Capture the cell that displays the provided text and extract its (x, y) central coordinate. 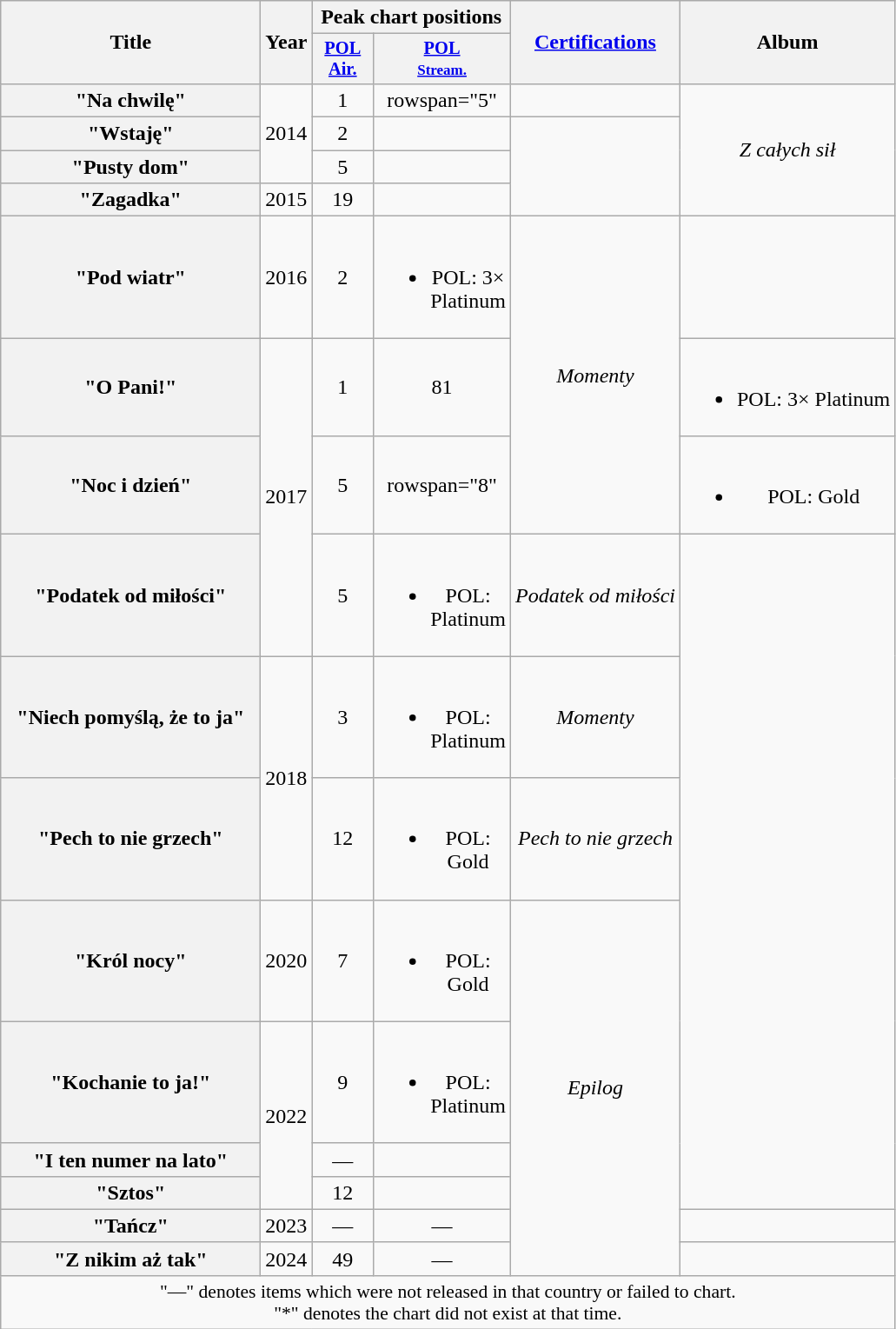
Z całych sił (787, 150)
Title (130, 43)
"Król nocy" (130, 960)
"Pusty dom" (130, 167)
"O Pani!" (130, 388)
Album (787, 43)
"Pod wiatr" (130, 277)
2018 (287, 778)
Podatek od miłości (594, 595)
"Z nikim aż tak" (130, 1259)
POLStream. (442, 59)
Year (287, 43)
"Podatek od miłości" (130, 595)
2022 (287, 1115)
"Tańcz" (130, 1226)
rowspan="8" (442, 485)
19 (342, 200)
rowspan="5" (442, 100)
2017 (287, 497)
"Wstaję" (130, 134)
"I ten numer na lato" (130, 1160)
Certifications (594, 43)
2014 (287, 133)
"Kochanie to ja!" (130, 1082)
"Na chwilę" (130, 100)
Peak chart positions (412, 17)
2023 (287, 1226)
"Niech pomyślą, że to ja" (130, 717)
9 (342, 1082)
Pech to nie grzech (594, 839)
"Pech to nie grzech" (130, 839)
2020 (287, 960)
3 (342, 717)
"Zagadka" (130, 200)
49 (342, 1259)
2024 (287, 1259)
POLAir. (342, 59)
"Sztos" (130, 1193)
2015 (287, 200)
2016 (287, 277)
"Noc i dzień" (130, 485)
"—" denotes items which were not released in that country or failed to chart."*" denotes the chart did not exist at that time. (448, 1302)
81 (442, 388)
Epilog (594, 1087)
7 (342, 960)
